Locate the cell with the specified text and output its [x, y] center coordinate. 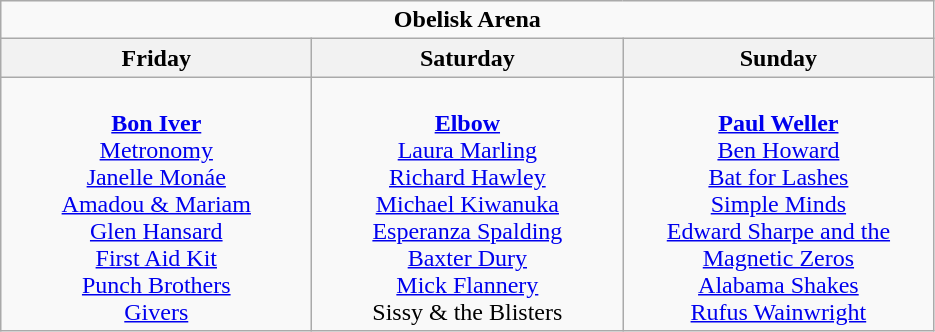
Obelisk Arena [468, 20]
Paul Weller Ben Howard Bat for Lashes Simple Minds Edward Sharpe and the Magnetic Zeros Alabama Shakes Rufus Wainwright [778, 204]
Sunday [778, 58]
Elbow Laura Marling Richard Hawley Michael Kiwanuka Esperanza Spalding Baxter Dury Mick Flannery Sissy & the Blisters [468, 204]
Saturday [468, 58]
Bon Iver Metronomy Janelle Monáe Amadou & Mariam Glen Hansard First Aid Kit Punch Brothers Givers [156, 204]
Friday [156, 58]
